Extract the (x, y) coordinate from the center of the cell holding the provided text.  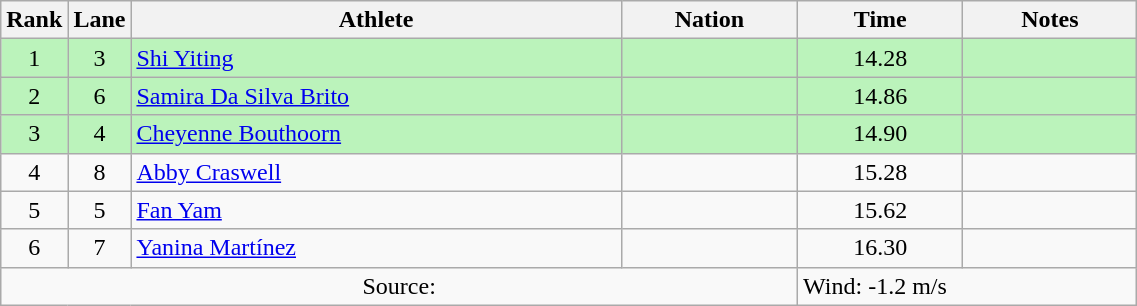
14.28 (880, 58)
Rank (34, 20)
Shi Yiting (376, 58)
Samira Da Silva Brito (376, 96)
1 (34, 58)
Yanina Martínez (376, 248)
Abby Craswell (376, 172)
14.86 (880, 96)
2 (34, 96)
14.90 (880, 134)
Nation (709, 20)
Fan Yam (376, 210)
15.28 (880, 172)
Time (880, 20)
16.30 (880, 248)
Cheyenne Bouthoorn (376, 134)
Notes (1050, 20)
Source: (400, 286)
8 (100, 172)
15.62 (880, 210)
Lane (100, 20)
Wind: -1.2 m/s (968, 286)
Athlete (376, 20)
7 (100, 248)
